Capture the cell that displays the provided text and extract its (x, y) central coordinate. 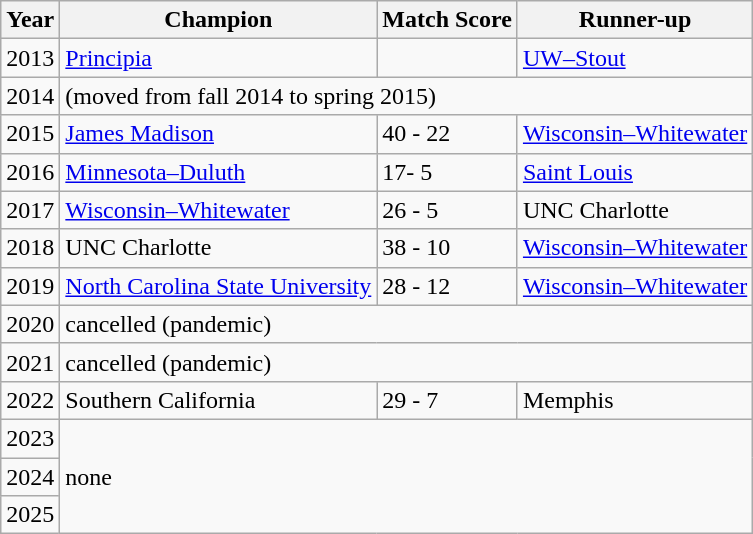
(moved from fall 2014 to spring 2015) (406, 96)
North Carolina State University (218, 286)
none (406, 476)
Champion (218, 20)
UW–Stout (634, 58)
James Madison (218, 134)
2024 (30, 477)
40 - 22 (448, 134)
2015 (30, 134)
2018 (30, 248)
Memphis (634, 400)
2013 (30, 58)
2014 (30, 96)
38 - 10 (448, 248)
Match Score (448, 20)
2021 (30, 362)
2017 (30, 210)
2019 (30, 286)
Principia (218, 58)
2022 (30, 400)
2016 (30, 172)
Southern California (218, 400)
26 - 5 (448, 210)
29 - 7 (448, 400)
Minnesota–Duluth (218, 172)
Year (30, 20)
28 - 12 (448, 286)
17- 5 (448, 172)
Saint Louis (634, 172)
2020 (30, 324)
2023 (30, 438)
2025 (30, 515)
Runner-up (634, 20)
